Locate the cell with the specified text and output its (X, Y) center coordinate. 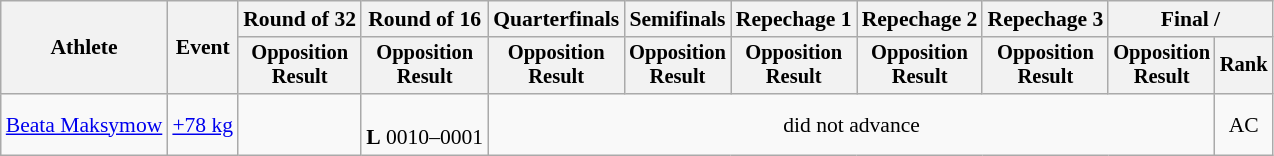
+78 kg (202, 124)
Repechage 2 (920, 19)
did not advance (852, 124)
Rank (1244, 66)
L 0010–0001 (424, 124)
Final / (1190, 19)
AC (1244, 124)
Round of 32 (300, 19)
Repechage 3 (1045, 19)
Beata Maksymow (84, 124)
Repechage 1 (794, 19)
Semifinals (678, 19)
Athlete (84, 48)
Quarterfinals (556, 19)
Event (202, 48)
Round of 16 (424, 19)
